Locate the cell with the specified text and output its [x, y] center coordinate. 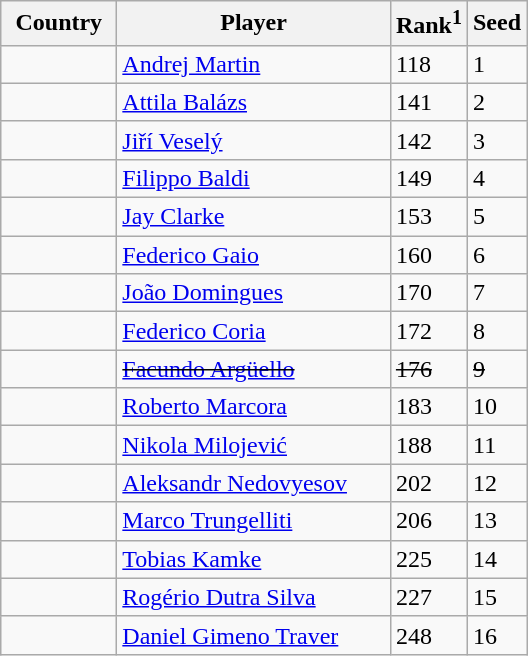
3 [496, 140]
153 [428, 217]
Andrej Martin [254, 64]
Nikola Milojević [254, 445]
176 [428, 369]
16 [496, 635]
11 [496, 445]
14 [496, 559]
6 [496, 255]
Jay Clarke [254, 217]
5 [496, 217]
15 [496, 597]
Rank1 [428, 24]
13 [496, 521]
202 [428, 483]
Federico Coria [254, 331]
7 [496, 293]
149 [428, 178]
227 [428, 597]
Facundo Argüello [254, 369]
Player [254, 24]
170 [428, 293]
160 [428, 255]
10 [496, 407]
172 [428, 331]
Daniel Gimeno Traver [254, 635]
141 [428, 102]
1 [496, 64]
Country [59, 24]
118 [428, 64]
206 [428, 521]
Marco Trungelliti [254, 521]
Federico Gaio [254, 255]
Roberto Marcora [254, 407]
Aleksandr Nedovyesov [254, 483]
Seed [496, 24]
Rogério Dutra Silva [254, 597]
142 [428, 140]
Filippo Baldi [254, 178]
248 [428, 635]
183 [428, 407]
2 [496, 102]
225 [428, 559]
4 [496, 178]
Tobias Kamke [254, 559]
Jiří Veselý [254, 140]
Attila Balázs [254, 102]
João Domingues [254, 293]
8 [496, 331]
9 [496, 369]
188 [428, 445]
12 [496, 483]
